Determine the (X, Y) coordinate at the center of the cell enclosing the given text.  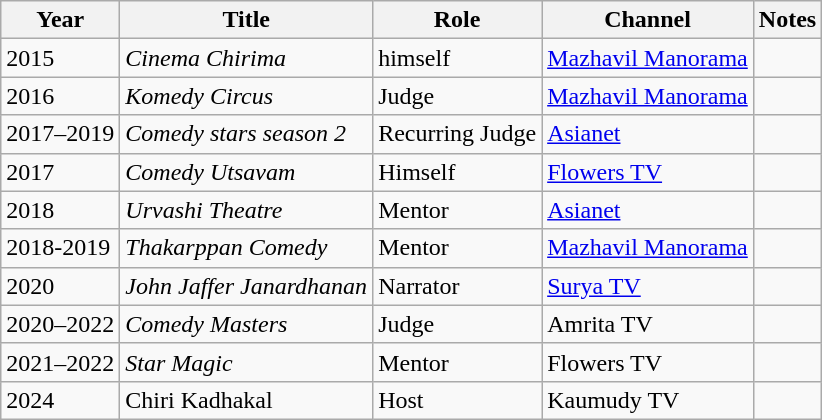
2018-2019 (60, 248)
Himself (458, 172)
Urvashi Theatre (246, 210)
2024 (60, 400)
2017 (60, 172)
Surya TV (648, 286)
Host (458, 400)
Channel (648, 20)
Comedy Masters (246, 324)
2016 (60, 96)
2018 (60, 210)
Narrator (458, 286)
John Jaffer Janardhanan (246, 286)
Notes (787, 20)
2017–2019 (60, 134)
himself (458, 58)
Title (246, 20)
Role (458, 20)
2020 (60, 286)
Chiri Kadhakal (246, 400)
Comedy Utsavam (246, 172)
2021–2022 (60, 362)
Komedy Circus (246, 96)
Thakarppan Comedy (246, 248)
Comedy stars season 2 (246, 134)
Kaumudy TV (648, 400)
2015 (60, 58)
2020–2022 (60, 324)
Amrita TV (648, 324)
Cinema Chirima (246, 58)
Star Magic (246, 362)
Year (60, 20)
Recurring Judge (458, 134)
